Provide the (x, y) coordinate of the cell's center where the given text is located.  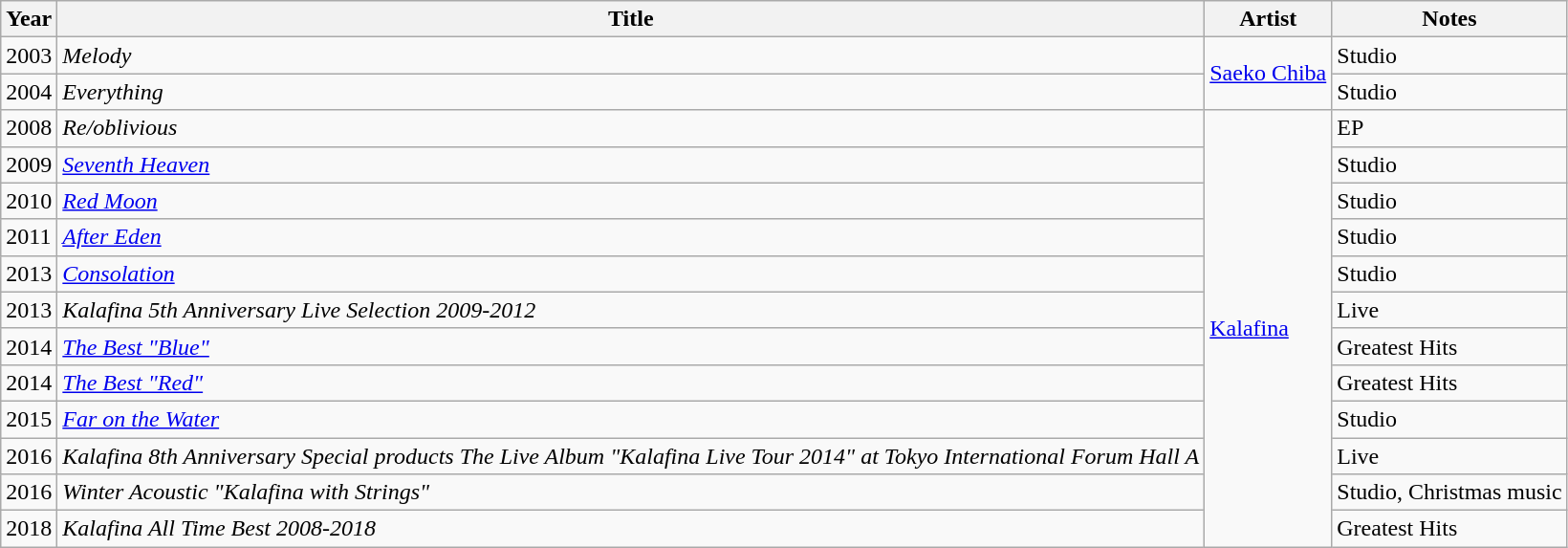
2008 (29, 128)
2015 (29, 419)
EP (1449, 128)
The Best "Red" (631, 383)
2011 (29, 237)
Red Moon (631, 201)
2004 (29, 92)
Re/oblivious (631, 128)
Title (631, 19)
Notes (1449, 19)
The Best "Blue" (631, 346)
Everything (631, 92)
Far on the Water (631, 419)
2003 (29, 55)
Consolation (631, 274)
Kalafina 8th Anniversary Special products The Live Album "Kalafina Live Tour 2014" at Tokyo International Forum Hall A (631, 456)
Winter Acoustic "Kalafina with Strings" (631, 493)
2018 (29, 529)
2009 (29, 164)
Kalafina 5th Anniversary Live Selection 2009-2012 (631, 310)
Year (29, 19)
Artist (1268, 19)
Saeko Chiba (1268, 74)
Melody (631, 55)
Seventh Heaven (631, 164)
Studio, Christmas music (1449, 493)
2010 (29, 201)
Kalafina (1268, 329)
Kalafina All Time Best 2008-2018 (631, 529)
After Eden (631, 237)
